From the cell containing the given text, extract its center point as (x, y) coordinate. 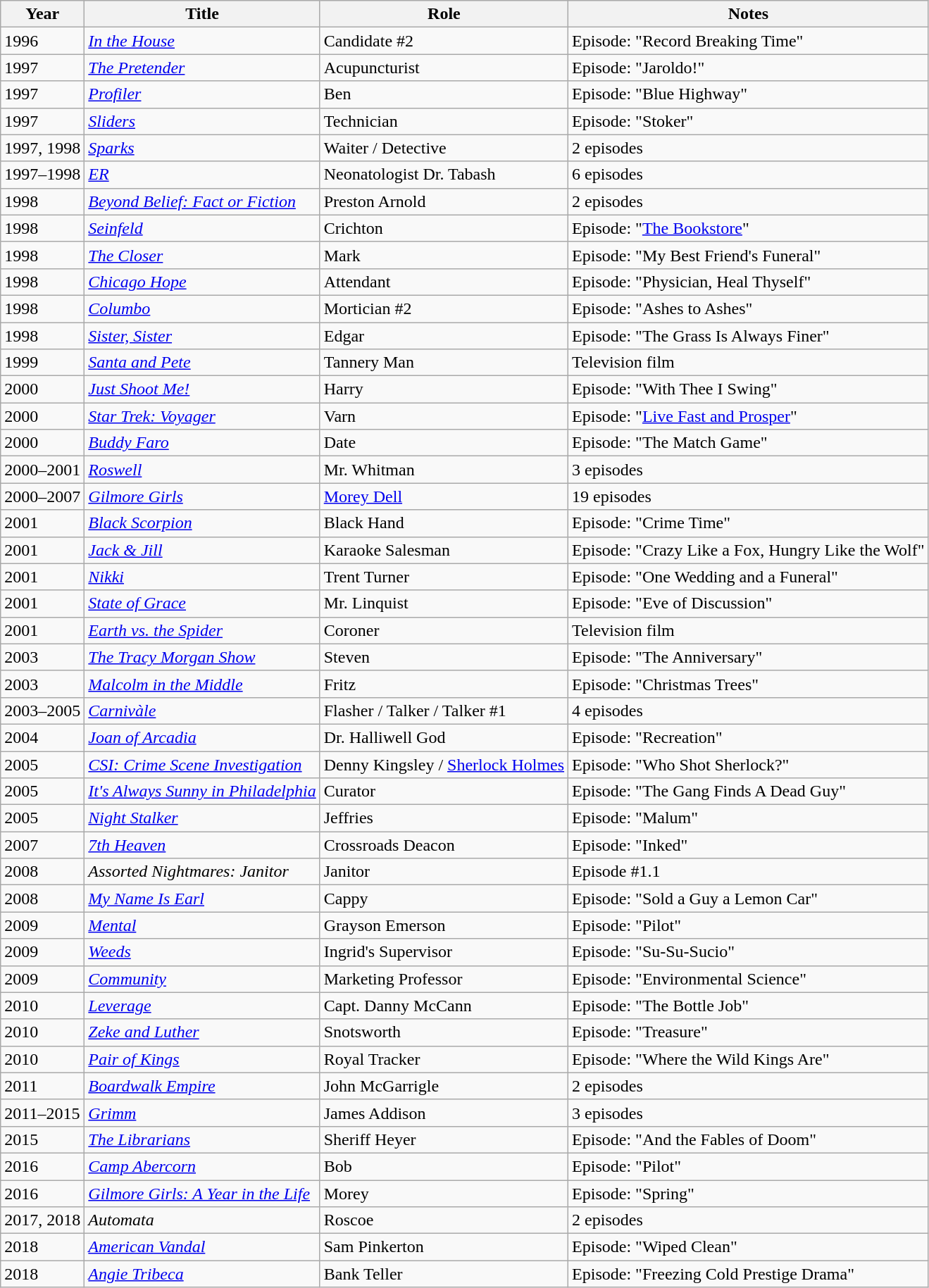
Episode: "Blue Highway" (749, 94)
Sliders (202, 121)
Pair of Kings (202, 1059)
2011–2015 (42, 1113)
Episode: "Recreation" (749, 737)
Flasher / Talker / Talker #1 (444, 711)
Mr. Linquist (444, 604)
Episode: "Spring" (749, 1194)
Coroner (444, 630)
CSI: Crime Scene Investigation (202, 764)
Preston Arnold (444, 201)
Varn (444, 416)
7th Heaven (202, 845)
Roswell (202, 470)
Grayson Emerson (444, 925)
Community (202, 979)
Santa and Pete (202, 363)
Episode: "Sold a Guy a Lemon Car" (749, 899)
The Librarians (202, 1139)
Ingrid's Supervisor (444, 952)
Dr. Halliwell God (444, 737)
ER (202, 175)
Black Hand (444, 523)
It's Always Sunny in Philadelphia (202, 792)
Mental (202, 925)
Mortician #2 (444, 308)
Mr. Whitman (444, 470)
Snotsworth (444, 1032)
Crichton (444, 228)
Star Trek: Voyager (202, 416)
Episode: "Treasure" (749, 1032)
2015 (42, 1139)
Episode: "And the Fables of Doom" (749, 1139)
Episode: "Stoker" (749, 121)
Black Scorpion (202, 523)
Chicago Hope (202, 282)
Episode: "Christmas Trees" (749, 684)
Episode: "The Anniversary" (749, 657)
4 episodes (749, 711)
Crossroads Deacon (444, 845)
Jeffries (444, 818)
2011 (42, 1086)
1997–1998 (42, 175)
Episode #1.1 (749, 872)
The Tracy Morgan Show (202, 657)
Role (444, 14)
Episode: "Freezing Cold Prestige Drama" (749, 1274)
19 episodes (749, 496)
Columbo (202, 308)
Episode: "The Bottle Job" (749, 1006)
Sister, Sister (202, 336)
2017, 2018 (42, 1220)
Gilmore Girls (202, 496)
2007 (42, 845)
Episode: "Su-Su-Sucio" (749, 952)
Episode: "Who Shot Sherlock?" (749, 764)
Mark (444, 255)
Waiter / Detective (444, 148)
Boardwalk Empire (202, 1086)
Notes (749, 14)
Roscoe (444, 1220)
Nikki (202, 577)
1996 (42, 41)
Automata (202, 1220)
2003–2005 (42, 711)
Bank Teller (444, 1274)
Trent Turner (444, 577)
Technician (444, 121)
Buddy Faro (202, 443)
Title (202, 14)
Profiler (202, 94)
Episode: "One Wedding and a Funeral" (749, 577)
Morey Dell (444, 496)
Grimm (202, 1113)
Year (42, 14)
Jack & Jill (202, 550)
Episode: "Record Breaking Time" (749, 41)
Episode: "Jaroldo!" (749, 68)
Night Stalker (202, 818)
2000–2007 (42, 496)
Camp Abercorn (202, 1166)
Angie Tribeca (202, 1274)
Steven (444, 657)
State of Grace (202, 604)
Just Shoot Me! (202, 389)
Fritz (444, 684)
The Pretender (202, 68)
Leverage (202, 1006)
Episode: "Wiped Clean" (749, 1247)
Marketing Professor (444, 979)
Episode: "Where the Wild Kings Are" (749, 1059)
Earth vs. the Spider (202, 630)
Episode: "The Bookstore" (749, 228)
Zeke and Luther (202, 1032)
Episode: "Physician, Heal Thyself" (749, 282)
Cappy (444, 899)
Joan of Arcadia (202, 737)
Ben (444, 94)
Sheriff Heyer (444, 1139)
2004 (42, 737)
Bob (444, 1166)
Denny Kingsley / Sherlock Holmes (444, 764)
Episode: "Eve of Discussion" (749, 604)
Episode: "My Best Friend's Funeral" (749, 255)
Acupuncturist (444, 68)
Episode: "The Gang Finds A Dead Guy" (749, 792)
Malcolm in the Middle (202, 684)
My Name Is Earl (202, 899)
Tannery Man (444, 363)
Edgar (444, 336)
Episode: "Inked" (749, 845)
Gilmore Girls: A Year in the Life (202, 1194)
Episode: "Ashes to Ashes" (749, 308)
Episode: "With Thee I Swing" (749, 389)
In the House (202, 41)
Janitor (444, 872)
Curator (444, 792)
Sparks (202, 148)
Beyond Belief: Fact or Fiction (202, 201)
Carnivàle (202, 711)
Neonatologist Dr. Tabash (444, 175)
Episode: "Live Fast and Prosper" (749, 416)
1997, 1998 (42, 148)
Assorted Nightmares: Janitor (202, 872)
Capt. Danny McCann (444, 1006)
Episode: "Crime Time" (749, 523)
American Vandal (202, 1247)
John McGarrigle (444, 1086)
6 episodes (749, 175)
Episode: "Malum" (749, 818)
Weeds (202, 952)
Date (444, 443)
1999 (42, 363)
Sam Pinkerton (444, 1247)
Royal Tracker (444, 1059)
Episode: "The Match Game" (749, 443)
Seinfeld (202, 228)
Candidate #2 (444, 41)
Harry (444, 389)
Morey (444, 1194)
Episode: "Environmental Science" (749, 979)
The Closer (202, 255)
Episode: "The Grass Is Always Finer" (749, 336)
James Addison (444, 1113)
Attendant (444, 282)
2000–2001 (42, 470)
Karaoke Salesman (444, 550)
Episode: "Crazy Like a Fox, Hungry Like the Wolf" (749, 550)
